Find where the given text appears and provide that cell's center as [X, Y] coordinate. 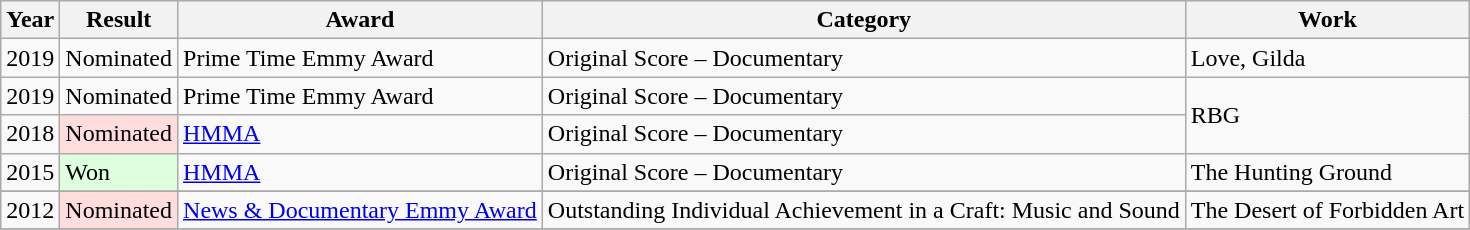
Category [864, 20]
Work [1327, 20]
2015 [30, 172]
Outstanding Individual Achievement in a Craft: Music and Sound [864, 210]
2018 [30, 134]
Award [360, 20]
News & Documentary Emmy Award [360, 210]
The Desert of Forbidden Art [1327, 210]
Year [30, 20]
Won [119, 172]
RBG [1327, 115]
Love, Gilda [1327, 58]
Result [119, 20]
2012 [30, 210]
The Hunting Ground [1327, 172]
